Return the [X, Y] coordinate for the center point of the cell that contains the specified text.  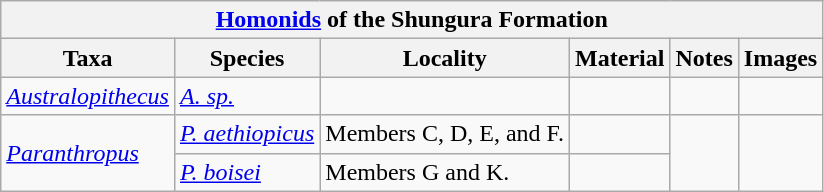
A. sp. [246, 96]
Members G and K. [445, 172]
Notes [704, 58]
Locality [445, 58]
P. aethiopicus [246, 134]
Material [620, 58]
Taxa [88, 58]
Homonids of the Shungura Formation [412, 20]
Images [780, 58]
P. boisei [246, 172]
Members C, D, E, and F. [445, 134]
Australopithecus [88, 96]
Species [246, 58]
Paranthropus [88, 153]
